Identify which cell holds the provided text, then report its (X, Y) central coordinate. 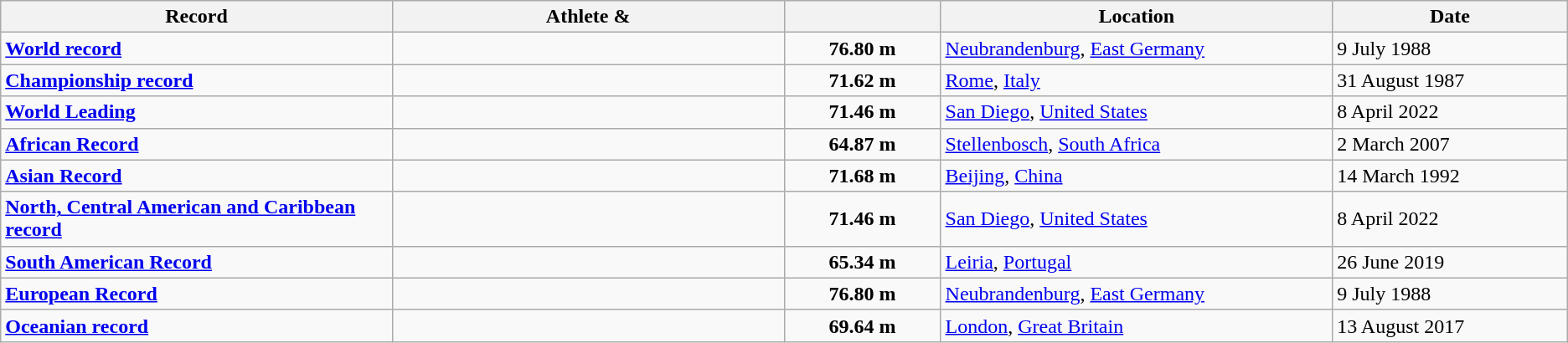
2 March 2007 (1451, 144)
North, Central American and Caribbean record (197, 219)
26 June 2019 (1451, 262)
Date (1451, 17)
Beijing, China (1137, 176)
Oceanian record (197, 325)
Location (1137, 17)
31 August 1987 (1451, 80)
World record (197, 49)
65.34 m (863, 262)
London, Great Britain (1137, 325)
Leiria, Portugal (1137, 262)
13 August 2017 (1451, 325)
Asian Record (197, 176)
European Record (197, 294)
World Leading (197, 112)
African Record (197, 144)
71.62 m (863, 80)
Record (197, 17)
69.64 m (863, 325)
Championship record (197, 80)
14 March 1992 (1451, 176)
Athlete & (588, 17)
71.68 m (863, 176)
Stellenbosch, South Africa (1137, 144)
South American Record (197, 262)
64.87 m (863, 144)
Rome, Italy (1137, 80)
